Identify which cell holds the provided text, then report its [X, Y] central coordinate. 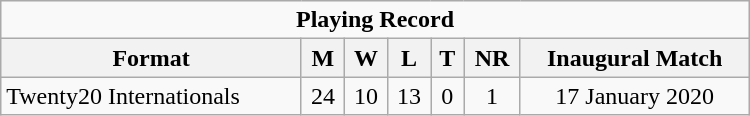
13 [410, 96]
M [322, 58]
W [366, 58]
T [448, 58]
L [410, 58]
Twenty20 Internationals [152, 96]
Inaugural Match [634, 58]
NR [492, 58]
1 [492, 96]
0 [448, 96]
Playing Record [375, 20]
10 [366, 96]
17 January 2020 [634, 96]
Format [152, 58]
24 [322, 96]
